Output the [X, Y] coordinate of the center of the cell containing the given text.  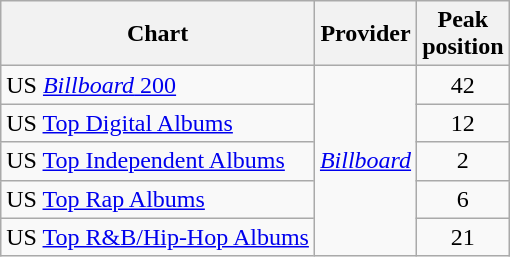
42 [463, 85]
US Top R&B/Hip-Hop Albums [158, 237]
6 [463, 199]
US Top Digital Albums [158, 123]
US Top Rap Albums [158, 199]
Billboard [365, 161]
21 [463, 237]
2 [463, 161]
US Billboard 200 [158, 85]
US Top Independent Albums [158, 161]
Chart [158, 34]
Peakposition [463, 34]
12 [463, 123]
Provider [365, 34]
